Determine the (x, y) coordinate at the center of the cell enclosing the given text.  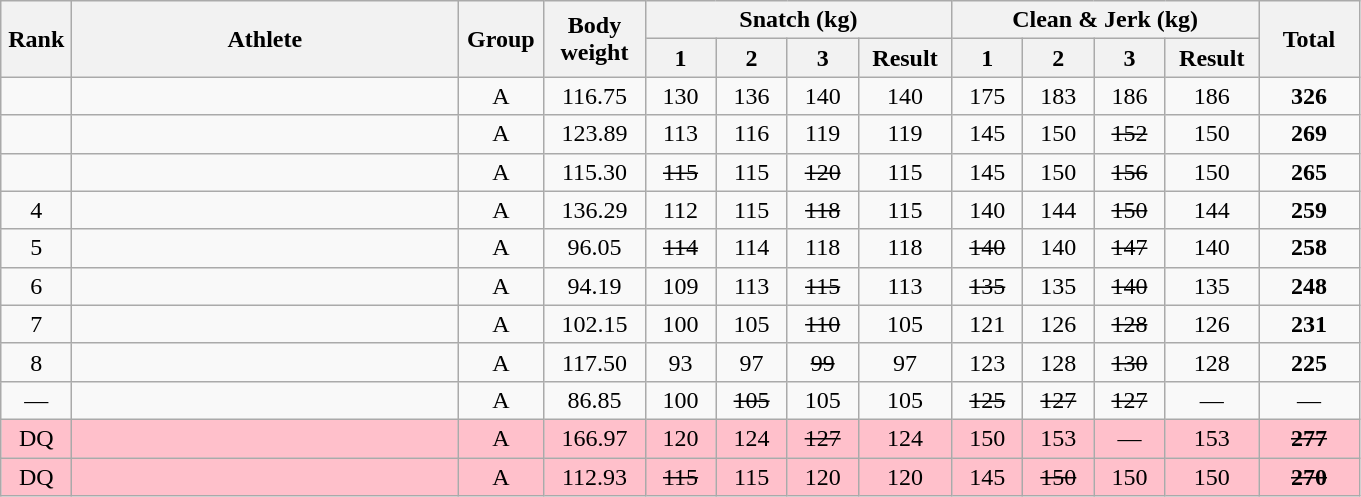
112 (680, 210)
258 (1308, 248)
Total (1308, 39)
277 (1308, 438)
156 (1130, 172)
8 (36, 362)
99 (822, 362)
86.85 (594, 400)
265 (1308, 172)
152 (1130, 134)
125 (988, 400)
Athlete (265, 39)
Clean & Jerk (kg) (1106, 20)
269 (1308, 134)
116 (752, 134)
Snatch (kg) (798, 20)
326 (1308, 96)
136.29 (594, 210)
225 (1308, 362)
93 (680, 362)
248 (1308, 286)
109 (680, 286)
Body weight (594, 39)
121 (988, 324)
102.15 (594, 324)
115.30 (594, 172)
183 (1058, 96)
117.50 (594, 362)
110 (822, 324)
147 (1130, 248)
96.05 (594, 248)
7 (36, 324)
5 (36, 248)
123.89 (594, 134)
94.19 (594, 286)
166.97 (594, 438)
6 (36, 286)
231 (1308, 324)
136 (752, 96)
259 (1308, 210)
4 (36, 210)
270 (1308, 477)
175 (988, 96)
Group (501, 39)
116.75 (594, 96)
Rank (36, 39)
123 (988, 362)
112.93 (594, 477)
